For the text-containing cell, return its midpoint in [X, Y] coordinate format. 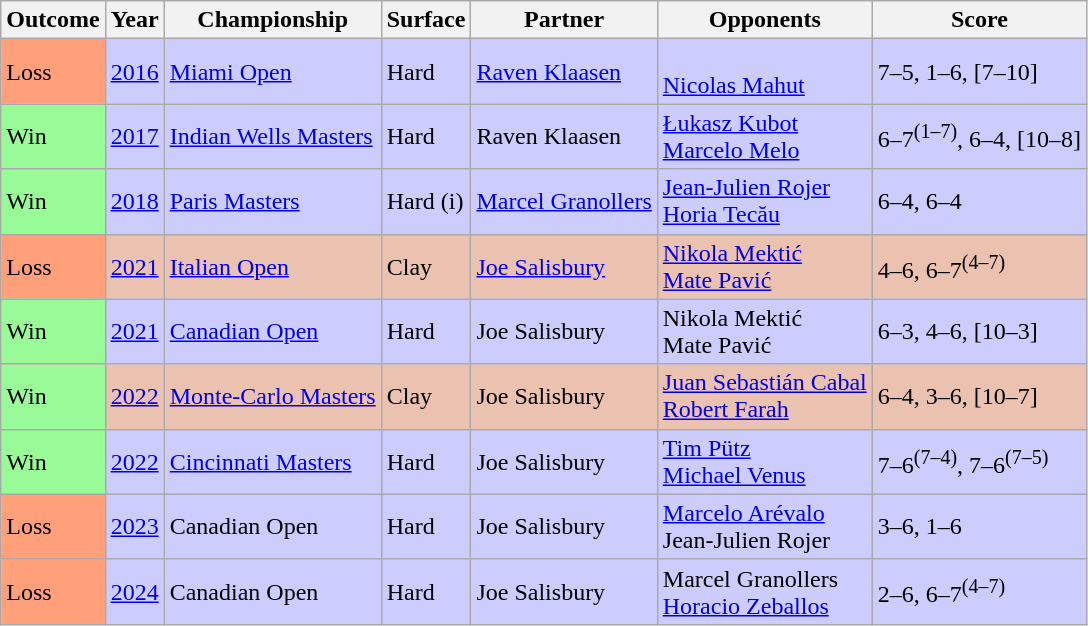
7–5, 1–6, [7–10] [979, 72]
2017 [134, 136]
Cincinnati Masters [272, 462]
2–6, 6–7(4–7) [979, 592]
3–6, 1–6 [979, 526]
Surface [426, 20]
2018 [134, 202]
6–4, 6–4 [979, 202]
6–4, 3–6, [10–7] [979, 396]
Championship [272, 20]
Indian Wells Masters [272, 136]
Italian Open [272, 266]
Miami Open [272, 72]
Jean-Julien Rojer Horia Tecău [764, 202]
2016 [134, 72]
Outcome [53, 20]
6–7(1–7), 6–4, [10–8] [979, 136]
2023 [134, 526]
Year [134, 20]
Paris Masters [272, 202]
Tim Pütz Michael Venus [764, 462]
Marcelo Arévalo Jean-Julien Rojer [764, 526]
4–6, 6–7(4–7) [979, 266]
Juan Sebastián Cabal Robert Farah [764, 396]
Hard (i) [426, 202]
Marcel Granollers [564, 202]
Łukasz Kubot Marcelo Melo [764, 136]
Partner [564, 20]
7–6(7–4), 7–6(7–5) [979, 462]
6–3, 4–6, [10–3] [979, 332]
Monte-Carlo Masters [272, 396]
Nicolas Mahut [764, 72]
Marcel Granollers Horacio Zeballos [764, 592]
2024 [134, 592]
Opponents [764, 20]
Score [979, 20]
